Return [X, Y] of the center of cell containing provided text 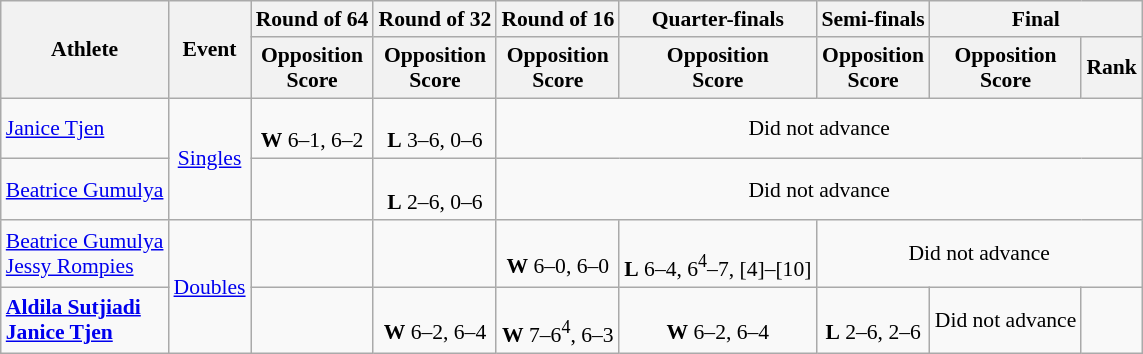
Event [210, 50]
Quarter-finals [718, 19]
L 2–6, 2–6 [872, 320]
Final [1036, 19]
Doubles [210, 287]
Rank [1112, 68]
Round of 16 [558, 19]
L 2–6, 0–6 [434, 190]
W 6–1, 6–2 [312, 128]
Singles [210, 159]
Beatrice GumulyaJessy Rompies [85, 254]
Semi-finals [872, 19]
Round of 32 [434, 19]
L 3–6, 0–6 [434, 128]
Janice Tjen [85, 128]
Aldila SutjiadiJanice Tjen [85, 320]
Beatrice Gumulya [85, 190]
W 7–64, 6–3 [558, 320]
W 6–0, 6–0 [558, 254]
Round of 64 [312, 19]
L 6–4, 64–7, [4]–[10] [718, 254]
Athlete [85, 50]
